Return the (x, y) coordinate for the center point of the cell that contains the specified text.  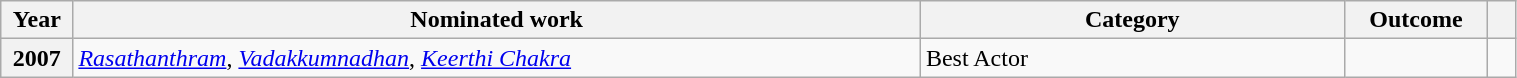
Rasathanthram, Vadakkumnadhan, Keerthi Chakra (496, 58)
Category (1132, 20)
Year (37, 20)
Best Actor (1132, 58)
Outcome (1416, 20)
2007 (37, 58)
Nominated work (496, 20)
